Detect which cell encompasses the target text, then output its [X, Y] center coordinate. 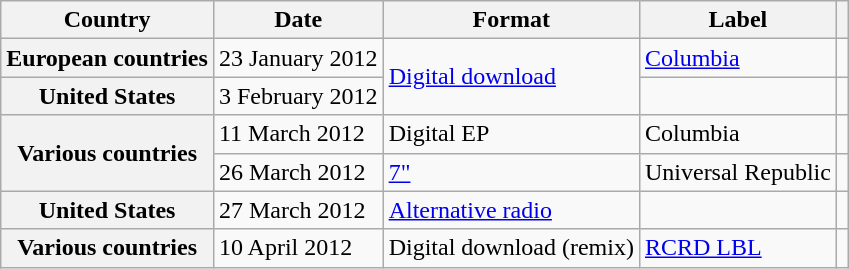
7" [511, 172]
Date [298, 20]
Label [738, 20]
Digital download (remix) [511, 248]
11 March 2012 [298, 134]
10 April 2012 [298, 248]
European countries [108, 58]
27 March 2012 [298, 210]
Alternative radio [511, 210]
3 February 2012 [298, 96]
Digital EP [511, 134]
Format [511, 20]
RCRD LBL [738, 248]
Universal Republic [738, 172]
26 March 2012 [298, 172]
Country [108, 20]
Digital download [511, 77]
23 January 2012 [298, 58]
